Locate the cell with the specified text and output its (x, y) center coordinate. 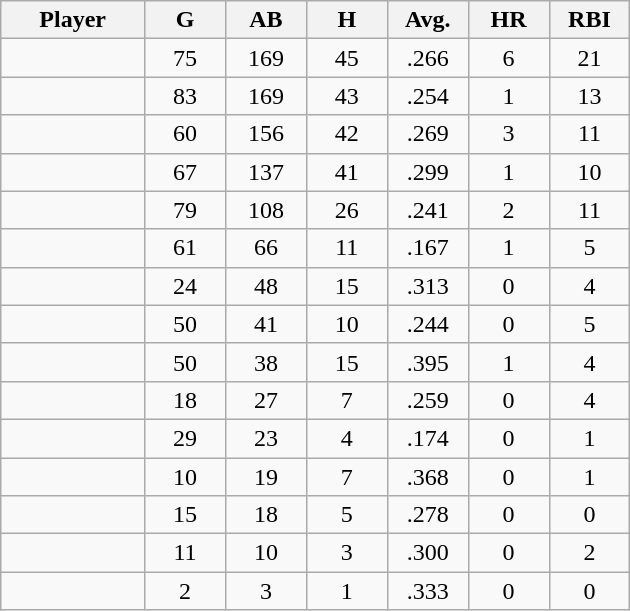
67 (186, 172)
AB (266, 20)
.241 (428, 210)
.244 (428, 324)
60 (186, 134)
137 (266, 172)
6 (508, 58)
26 (346, 210)
108 (266, 210)
29 (186, 438)
27 (266, 400)
Avg. (428, 20)
79 (186, 210)
42 (346, 134)
.167 (428, 248)
45 (346, 58)
Player (73, 20)
HR (508, 20)
.259 (428, 400)
.269 (428, 134)
43 (346, 96)
66 (266, 248)
RBI (590, 20)
.266 (428, 58)
.278 (428, 515)
.313 (428, 286)
G (186, 20)
38 (266, 362)
.174 (428, 438)
48 (266, 286)
H (346, 20)
.254 (428, 96)
.299 (428, 172)
.333 (428, 591)
.300 (428, 553)
61 (186, 248)
19 (266, 477)
13 (590, 96)
.368 (428, 477)
75 (186, 58)
83 (186, 96)
21 (590, 58)
24 (186, 286)
156 (266, 134)
23 (266, 438)
.395 (428, 362)
